Return the (X, Y) coordinate for the center point of the cell that contains the specified text.  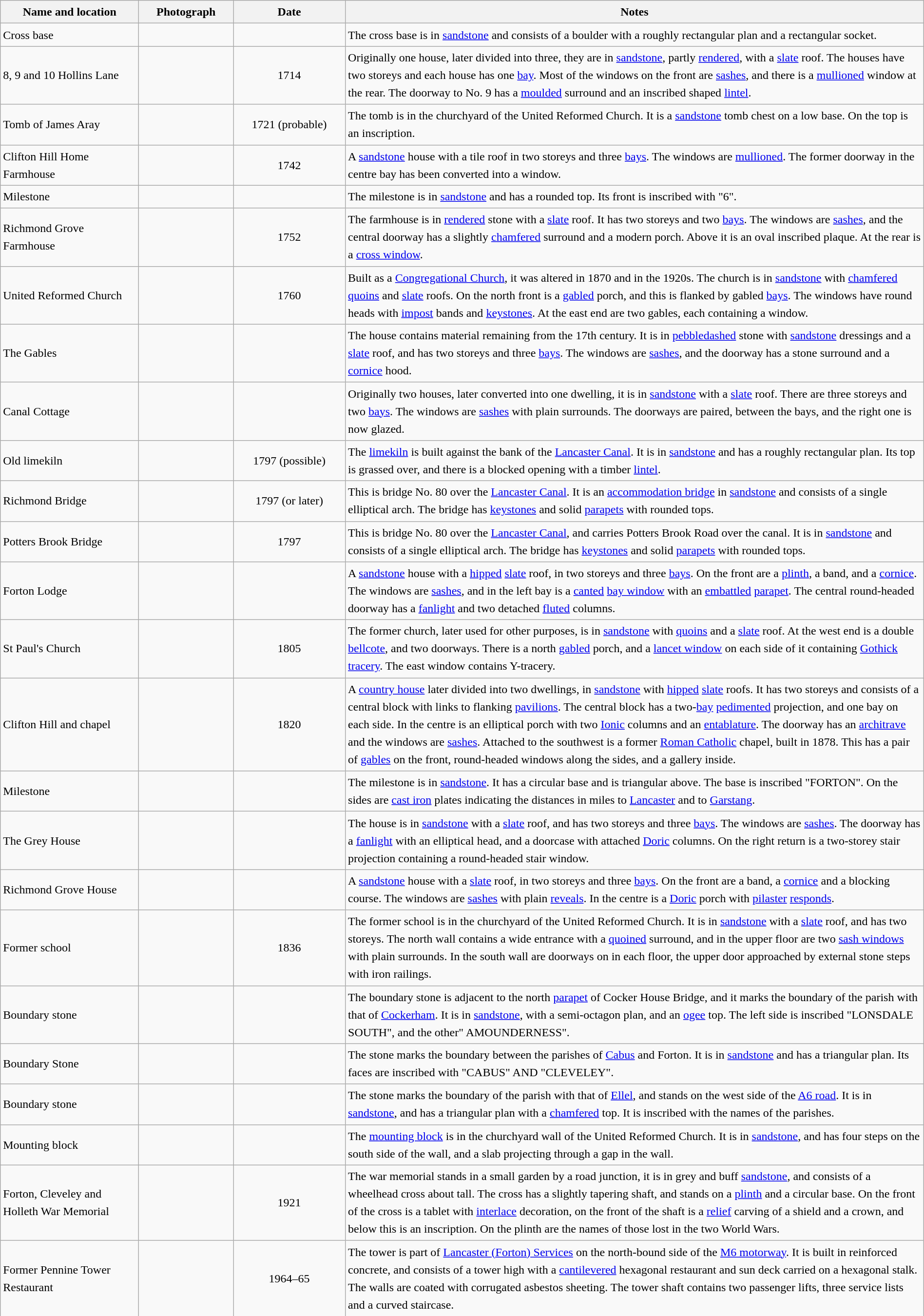
Richmond Bridge (70, 501)
Name and location (70, 12)
1721 (probable) (289, 125)
The milestone is in sandstone and has a rounded top. Its front is inscribed with "6". (635, 197)
Boundary Stone (70, 1064)
Richmond Grove Farmhouse (70, 237)
Old limekiln (70, 460)
The Gables (70, 353)
Clifton Hill Home Farmhouse (70, 165)
St Paul's Church (70, 649)
1820 (289, 724)
1714 (289, 75)
Date (289, 12)
1836 (289, 948)
Mounting block (70, 1144)
Canal Cottage (70, 411)
Forton, Cleveley and Holleth War Memorial (70, 1203)
Clifton Hill and chapel (70, 724)
The tomb is in the churchyard of the United Reformed Church. It is a sandstone tomb chest on a low base. On the top is an inscription. (635, 125)
Photograph (186, 12)
1742 (289, 165)
1752 (289, 237)
Forton Lodge (70, 591)
1921 (289, 1203)
1797 (289, 542)
Richmond Grove House (70, 890)
Tomb of James Aray (70, 125)
The Grey House (70, 840)
The cross base is in sandstone and consists of a boulder with a roughly rectangular plan and a rectangular socket. (635, 35)
8, 9 and 10 Hollins Lane (70, 75)
1797 (or later) (289, 501)
1964–65 (289, 1278)
Notes (635, 12)
1760 (289, 295)
United Reformed Church (70, 295)
Former school (70, 948)
Former Pennine Tower Restaurant (70, 1278)
1797 (possible) (289, 460)
Potters Brook Bridge (70, 542)
1805 (289, 649)
Cross base (70, 35)
